Locate the cell with the specified text and output its [x, y] center coordinate. 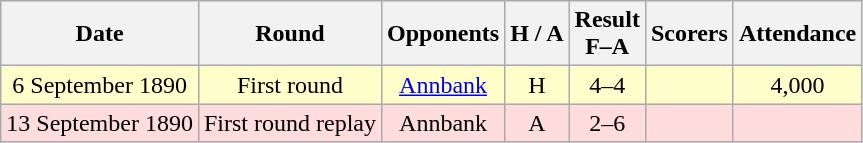
H / A [537, 34]
2–6 [607, 123]
A [537, 123]
Attendance [797, 34]
ResultF–A [607, 34]
Scorers [689, 34]
H [537, 85]
Opponents [442, 34]
13 September 1890 [100, 123]
Date [100, 34]
Round [290, 34]
4,000 [797, 85]
First round [290, 85]
First round replay [290, 123]
4–4 [607, 85]
6 September 1890 [100, 85]
